Extract the (x, y) coordinate from the center of the cell holding the provided text.  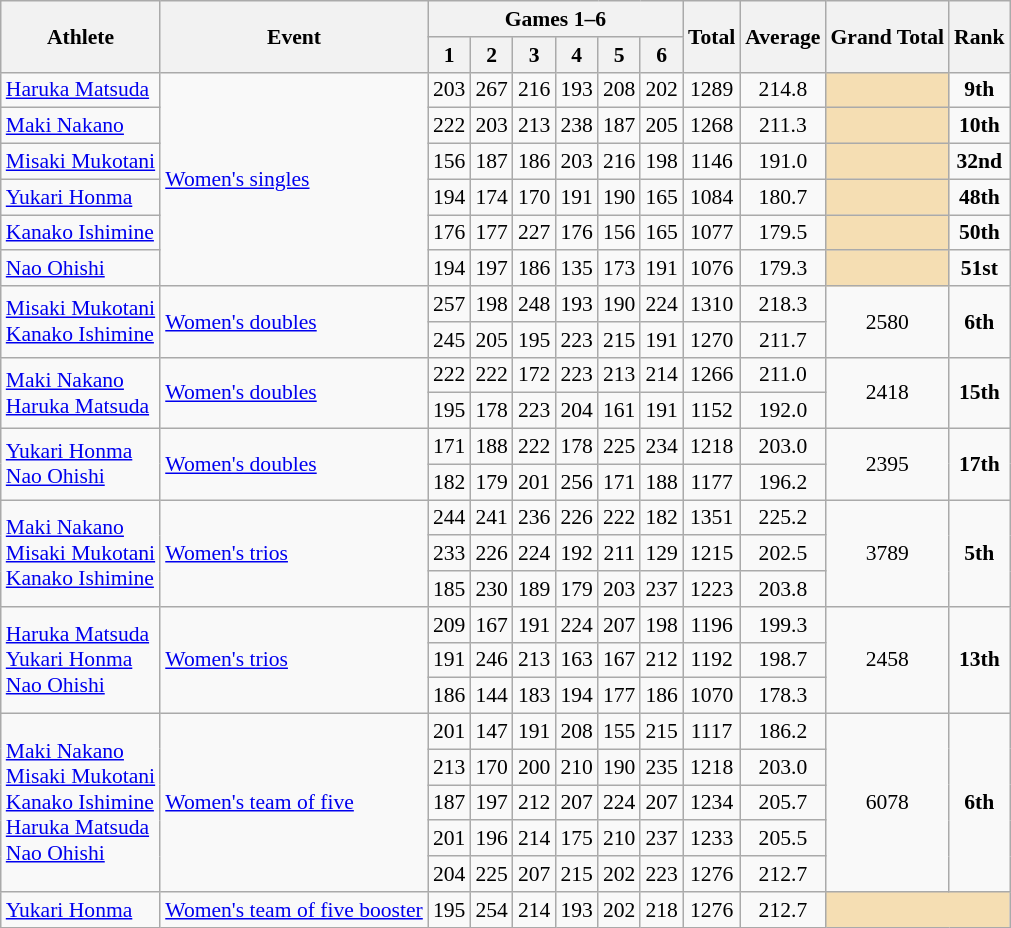
Yukari HonmaNao Ohishi (80, 464)
189 (534, 589)
Maki Nakano (80, 126)
227 (534, 233)
Maki NakanoMisaki MukotaniKanako Ishimine (80, 554)
200 (534, 767)
186.2 (782, 732)
161 (620, 411)
1070 (712, 696)
1270 (712, 340)
1084 (712, 197)
Misaki MukotaniKanako Ishimine (80, 322)
192.0 (782, 411)
Total (712, 36)
2418 (888, 392)
Haruka MatsudaYukari HonmaNao Ohishi (80, 660)
225.2 (782, 518)
236 (534, 518)
155 (620, 732)
1351 (712, 518)
235 (662, 767)
1289 (712, 90)
Event (294, 36)
Women's team of five (294, 803)
178.3 (782, 696)
196 (492, 839)
196.2 (782, 482)
233 (450, 554)
191.0 (782, 162)
179.3 (782, 269)
2395 (888, 464)
214.8 (782, 90)
5th (980, 554)
3 (534, 55)
248 (534, 304)
218.3 (782, 304)
9th (980, 90)
Games 1–6 (556, 19)
205.7 (782, 803)
246 (492, 660)
211 (620, 554)
Grand Total (888, 36)
202.5 (782, 554)
5 (620, 55)
211.3 (782, 126)
15th (980, 392)
Nao Ohishi (80, 269)
1077 (712, 233)
241 (492, 518)
211.0 (782, 375)
2458 (888, 660)
2 (492, 55)
1223 (712, 589)
48th (980, 197)
218 (662, 910)
50th (980, 233)
179.5 (782, 233)
1310 (712, 304)
163 (576, 660)
3789 (888, 554)
267 (492, 90)
1192 (712, 660)
144 (492, 696)
1266 (712, 375)
173 (620, 269)
6 (662, 55)
1196 (712, 625)
Maki NakanoHaruka Matsuda (80, 392)
10th (980, 126)
1 (450, 55)
1233 (712, 839)
192 (576, 554)
244 (450, 518)
Misaki Mukotani (80, 162)
Rank (980, 36)
2580 (888, 322)
1076 (712, 269)
1146 (712, 162)
254 (492, 910)
245 (450, 340)
205.5 (782, 839)
Haruka Matsuda (80, 90)
185 (450, 589)
183 (534, 696)
Kanako Ishimine (80, 233)
1215 (712, 554)
203.8 (782, 589)
4 (576, 55)
1268 (712, 126)
1152 (712, 411)
Women's singles (294, 179)
211.7 (782, 340)
17th (980, 464)
129 (662, 554)
1234 (712, 803)
32nd (980, 162)
234 (662, 447)
209 (450, 625)
147 (492, 732)
Average (782, 36)
174 (492, 197)
198.7 (782, 660)
175 (576, 839)
Athlete (80, 36)
257 (450, 304)
Maki NakanoMisaki MukotaniKanako IshimineHaruka MatsudaNao Ohishi (80, 803)
180.7 (782, 197)
1117 (712, 732)
6078 (888, 803)
238 (576, 126)
135 (576, 269)
1177 (712, 482)
13th (980, 660)
199.3 (782, 625)
172 (534, 375)
51st (980, 269)
256 (576, 482)
Women's team of five booster (294, 910)
230 (492, 589)
